Output the [X, Y] coordinate of the center of the cell containing the given text.  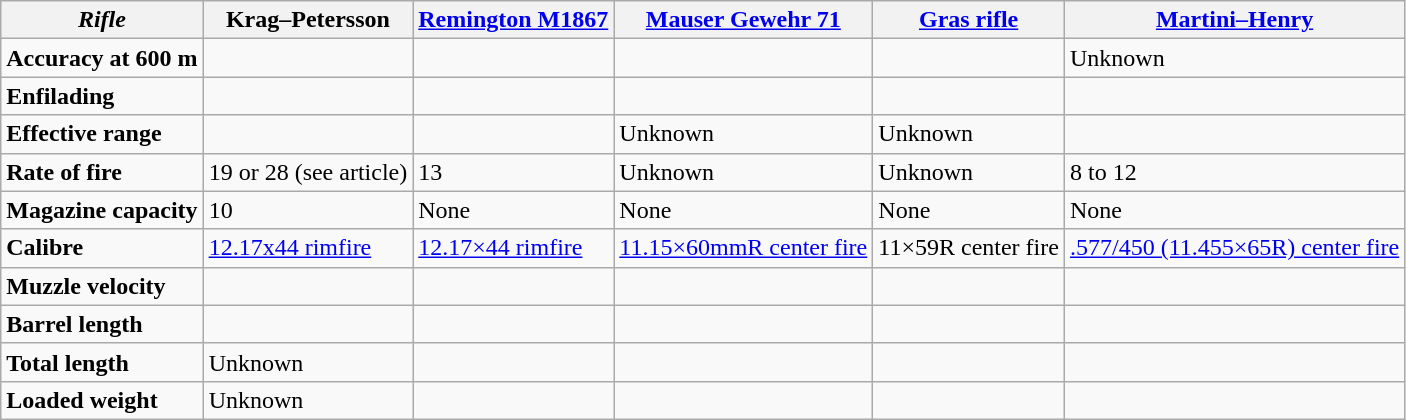
Accuracy at 600 m [102, 58]
19 or 28 (see article) [308, 172]
Remington M1867 [514, 20]
11.15×60mmR center fire [744, 248]
11×59R center fire [969, 248]
12.17x44 rimfire [308, 248]
12.17×44 rimfire [514, 248]
Muzzle velocity [102, 286]
Magazine capacity [102, 210]
Mauser Gewehr 71 [744, 20]
Barrel length [102, 324]
Rifle [102, 20]
Loaded weight [102, 400]
Calibre [102, 248]
Krag–Petersson [308, 20]
Martini–Henry [1234, 20]
10 [308, 210]
Enfilading [102, 96]
13 [514, 172]
Total length [102, 362]
Rate of fire [102, 172]
Effective range [102, 134]
8 to 12 [1234, 172]
.577/450 (11.455×65R) center fire [1234, 248]
Gras rifle [969, 20]
